Output the [X, Y] coordinate of the center of the cell containing the given text.  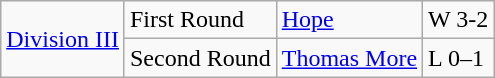
Thomas More [349, 58]
First Round [200, 20]
Division III [63, 39]
Second Round [200, 58]
Hope [349, 20]
L 0–1 [458, 58]
W 3-2 [458, 20]
